Return (x, y) of the center of cell containing provided text 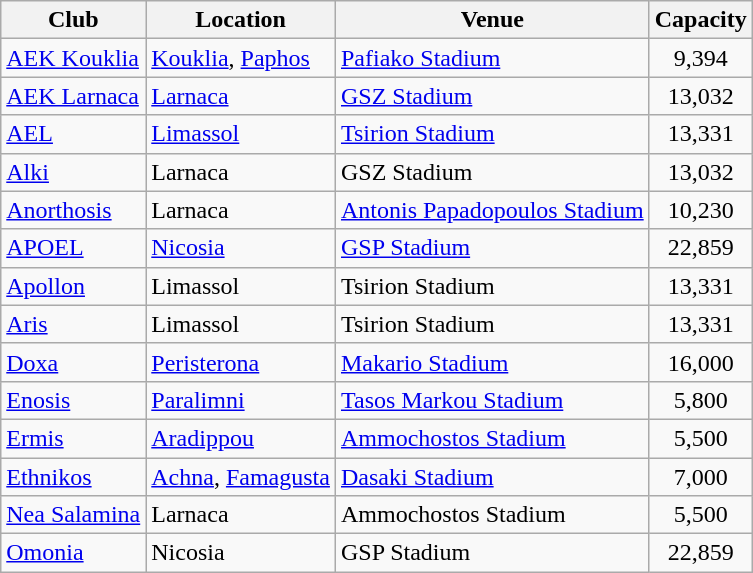
16,000 (700, 362)
Paralimni (241, 400)
Ermis (74, 438)
10,230 (700, 210)
Venue (492, 20)
Ethnikos (74, 477)
Alki (74, 172)
7,000 (700, 477)
5,800 (700, 400)
AEL (74, 134)
AEK Larnaca (74, 96)
Location (241, 20)
Antonis Papadopoulos Stadium (492, 210)
Peristerona (241, 362)
AEK Kouklia (74, 58)
Enosis (74, 400)
Omonia (74, 553)
Pafiako Stadium (492, 58)
Kouklia, Paphos (241, 58)
Capacity (700, 20)
Doxa (74, 362)
Tasos Markou Stadium (492, 400)
Achna, Famagusta (241, 477)
Apollon (74, 286)
Makario Stadium (492, 362)
Anorthosis (74, 210)
Aris (74, 324)
Aradippou (241, 438)
Club (74, 20)
9,394 (700, 58)
Dasaki Stadium (492, 477)
APOEL (74, 248)
Nea Salamina (74, 515)
